Capture the cell that displays the provided text and extract its [X, Y] central coordinate. 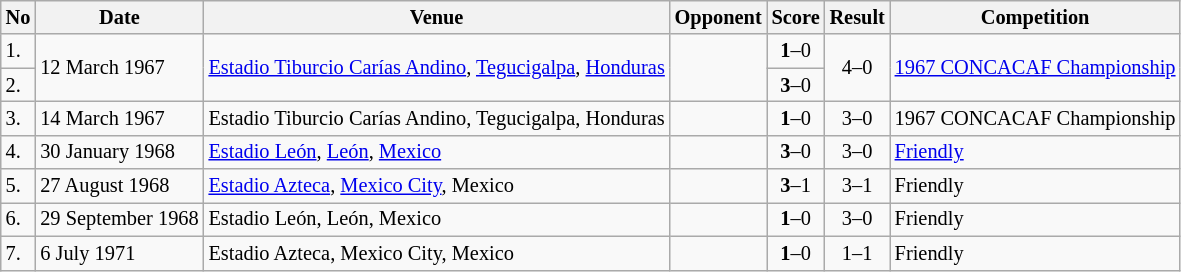
Opponent [718, 17]
5. [18, 186]
1–1 [858, 253]
27 August 1968 [119, 186]
12 March 1967 [119, 68]
30 January 1968 [119, 152]
No [18, 17]
2. [18, 85]
Result [858, 17]
Date [119, 17]
Competition [1036, 17]
Score [796, 17]
Venue [437, 17]
7. [18, 253]
3. [18, 118]
14 March 1967 [119, 118]
29 September 1968 [119, 219]
6 July 1971 [119, 253]
4. [18, 152]
1. [18, 51]
4–0 [858, 68]
6. [18, 219]
